Detect which cell encompasses the target text, then output its [x, y] center coordinate. 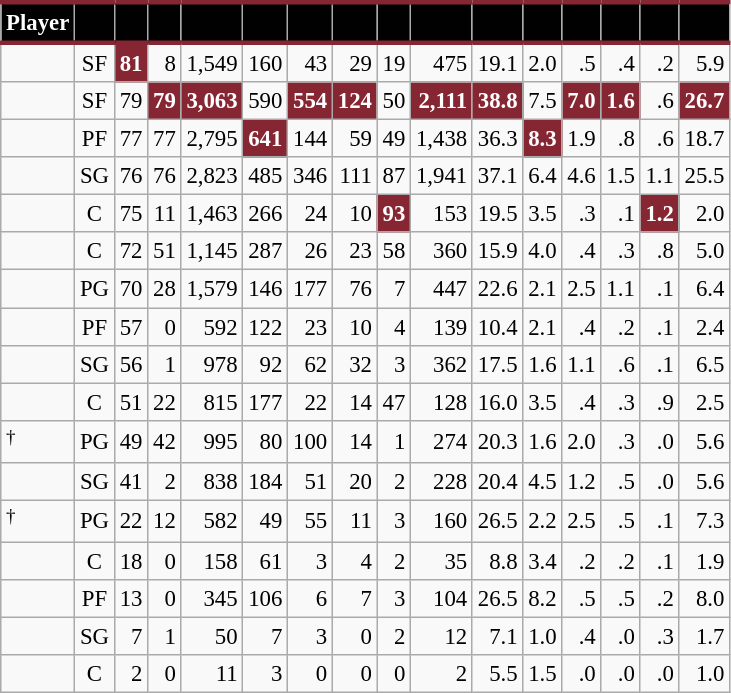
92 [266, 364]
8.3 [542, 139]
5.9 [704, 62]
1,941 [442, 176]
8 [164, 62]
995 [212, 441]
346 [310, 176]
87 [394, 176]
7.0 [582, 101]
43 [310, 62]
104 [442, 599]
70 [130, 289]
5.5 [497, 674]
274 [442, 441]
360 [442, 251]
6.5 [704, 364]
4.0 [542, 251]
111 [354, 176]
20 [354, 482]
362 [442, 364]
28 [164, 289]
37.1 [497, 176]
75 [130, 214]
57 [130, 327]
287 [266, 251]
15.9 [497, 251]
25.5 [704, 176]
228 [442, 482]
978 [212, 364]
475 [442, 62]
2,111 [442, 101]
8.0 [704, 599]
7.1 [497, 637]
8.2 [542, 599]
4.6 [582, 176]
24 [310, 214]
47 [394, 402]
26 [310, 251]
1,463 [212, 214]
55 [310, 521]
1,579 [212, 289]
81 [130, 62]
184 [266, 482]
56 [130, 364]
266 [266, 214]
6 [310, 599]
93 [394, 214]
19.1 [497, 62]
592 [212, 327]
3.4 [542, 561]
1,145 [212, 251]
641 [266, 139]
7.3 [704, 521]
1,549 [212, 62]
19.5 [497, 214]
58 [394, 251]
345 [212, 599]
17.5 [497, 364]
32 [354, 364]
4.5 [542, 482]
29 [354, 62]
59 [354, 139]
42 [164, 441]
554 [310, 101]
35 [442, 561]
1,438 [442, 139]
19 [394, 62]
122 [266, 327]
7.5 [542, 101]
20.3 [497, 441]
80 [266, 441]
146 [266, 289]
582 [212, 521]
124 [354, 101]
13 [130, 599]
38.8 [497, 101]
2,823 [212, 176]
2.4 [704, 327]
128 [442, 402]
590 [266, 101]
18 [130, 561]
10.4 [497, 327]
61 [266, 561]
485 [266, 176]
1.7 [704, 637]
62 [310, 364]
5.0 [704, 251]
18.7 [704, 139]
100 [310, 441]
838 [212, 482]
447 [442, 289]
41 [130, 482]
36.3 [497, 139]
Player [38, 22]
815 [212, 402]
26.7 [704, 101]
158 [212, 561]
22.6 [497, 289]
153 [442, 214]
.9 [660, 402]
106 [266, 599]
8.8 [497, 561]
20.4 [497, 482]
16.0 [497, 402]
2.2 [542, 521]
2,795 [212, 139]
144 [310, 139]
72 [130, 251]
3,063 [212, 101]
139 [442, 327]
